Determine the [X, Y] coordinate at the center of the cell enclosing the given text.  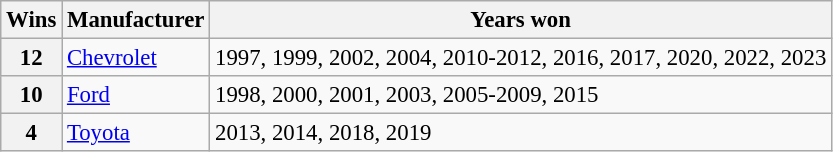
Chevrolet [136, 58]
1997, 1999, 2002, 2004, 2010-2012, 2016, 2017, 2020, 2022, 2023 [521, 58]
Wins [32, 20]
Manufacturer [136, 20]
Ford [136, 95]
12 [32, 58]
Toyota [136, 133]
1998, 2000, 2001, 2003, 2005-2009, 2015 [521, 95]
2013, 2014, 2018, 2019 [521, 133]
10 [32, 95]
4 [32, 133]
Years won [521, 20]
